For the text-containing cell, return its midpoint in (x, y) coordinate format. 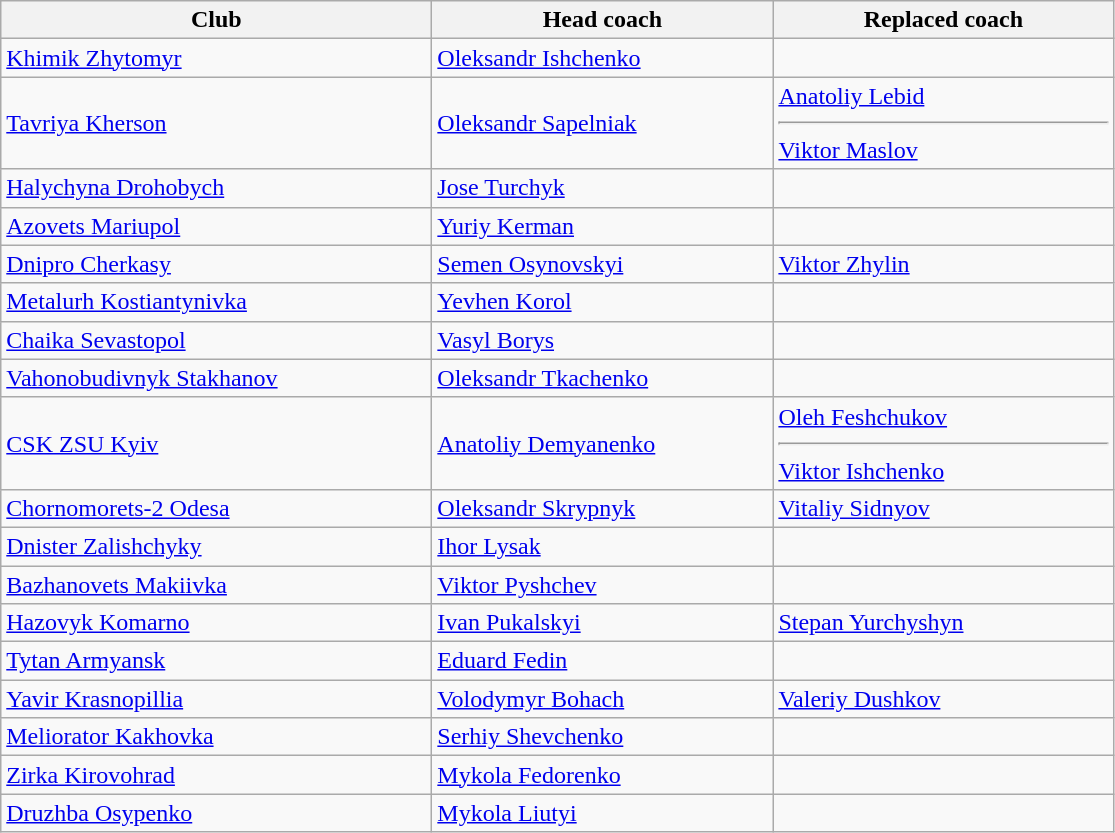
Viktor Zhylin (944, 264)
Ihor Lysak (602, 546)
Yuriy Kerman (602, 226)
Metalurh Kostiantynivka (216, 302)
Hazovyk Komarno (216, 623)
Oleksandr Ishchenko (602, 58)
Oleksandr Sapelniak (602, 123)
Ivan Pukalskyi (602, 623)
Club (216, 20)
Volodymyr Bohach (602, 699)
Azovets Mariupol (216, 226)
Khimik Zhytomyr (216, 58)
Anatoliy Demyanenko (602, 443)
Chaika Sevastopol (216, 340)
Eduard Fedin (602, 661)
Vahonobudivnyk Stakhanov (216, 378)
Dnipro Cherkasy (216, 264)
Mykola Liutyi (602, 813)
Serhiy Shevchenko (602, 737)
Replaced coach (944, 20)
Stepan Yurchyshyn (944, 623)
Anatoliy Lebid Viktor Maslov (944, 123)
Vasyl Borys (602, 340)
Chornomorets-2 Odesa (216, 508)
Meliorator Kakhovka (216, 737)
Halychyna Drohobych (216, 188)
Dnister Zalishchyky (216, 546)
Semen Osynovskyi (602, 264)
Druzhba Osypenko (216, 813)
Vitaliy Sidnyov (944, 508)
Yavir Krasnopillia (216, 699)
Head coach (602, 20)
Tavriya Kherson (216, 123)
Jose Turchyk (602, 188)
Zirka Kirovohrad (216, 775)
CSK ZSU Kyiv (216, 443)
Oleksandr Tkachenko (602, 378)
Oleksandr Skrypnyk (602, 508)
Mykola Fedorenko (602, 775)
Viktor Pyshchev (602, 585)
Yevhen Korol (602, 302)
Oleh Feshchukov Viktor Ishchenko (944, 443)
Tytan Armyansk (216, 661)
Valeriy Dushkov (944, 699)
Bazhanovets Makiivka (216, 585)
